Identify which cell holds the provided text, then report its (X, Y) central coordinate. 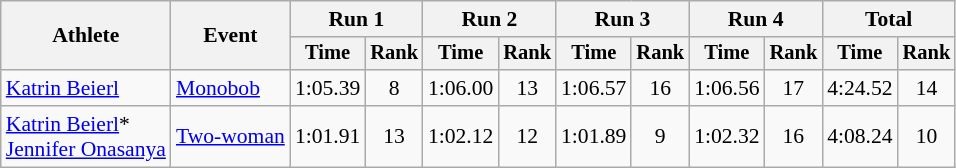
Run 4 (756, 19)
1:02.12 (460, 136)
Run 2 (490, 19)
Katrin Beierl (86, 88)
1:01.89 (594, 136)
4:08.24 (860, 136)
4:24.52 (860, 88)
Two-woman (230, 136)
Katrin Beierl*Jennifer Onasanya (86, 136)
8 (394, 88)
1:06.56 (726, 88)
Event (230, 36)
9 (660, 136)
12 (527, 136)
Athlete (86, 36)
Monobob (230, 88)
Total (888, 19)
1:05.39 (328, 88)
1:06.00 (460, 88)
10 (927, 136)
1:06.57 (594, 88)
14 (927, 88)
1:01.91 (328, 136)
Run 1 (356, 19)
17 (794, 88)
Run 3 (622, 19)
1:02.32 (726, 136)
